Identify which cell holds the provided text, then report its (x, y) central coordinate. 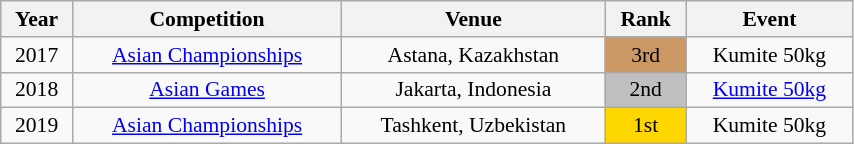
Asian Games (206, 90)
Astana, Kazakhstan (474, 55)
2nd (646, 90)
2019 (37, 126)
2017 (37, 55)
Tashkent, Uzbekistan (474, 126)
1st (646, 126)
Jakarta, Indonesia (474, 90)
Year (37, 19)
Competition (206, 19)
2018 (37, 90)
Rank (646, 19)
3rd (646, 55)
Venue (474, 19)
Event (769, 19)
